From the cell containing the given text, extract its center point as [x, y] coordinate. 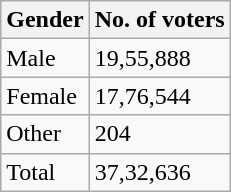
37,32,636 [160, 172]
Male [45, 58]
Other [45, 134]
No. of voters [160, 20]
19,55,888 [160, 58]
Gender [45, 20]
Total [45, 172]
Female [45, 96]
17,76,544 [160, 96]
204 [160, 134]
